Capture the cell that displays the provided text and extract its (x, y) central coordinate. 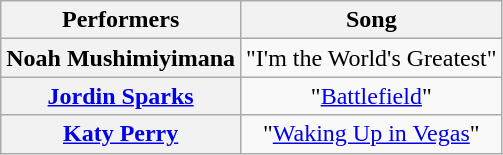
"I'm the World's Greatest" (372, 58)
Katy Perry (121, 134)
"Battlefield" (372, 96)
Jordin Sparks (121, 96)
Song (372, 20)
Noah Mushimiyimana (121, 58)
Performers (121, 20)
"Waking Up in Vegas" (372, 134)
